Determine the (x, y) coordinate at the center of the cell enclosing the given text.  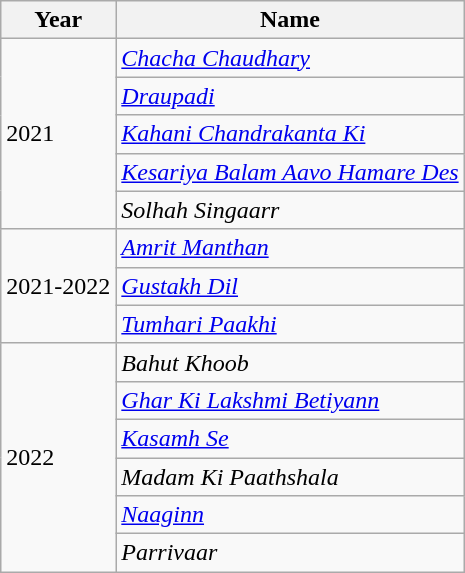
Madam Ki Paathshala (290, 477)
Draupadi (290, 96)
Bahut Khoob (290, 362)
2021 (58, 134)
Kesariya Balam Aavo Hamare Des (290, 172)
Gustakh Dil (290, 286)
Parrivaar (290, 553)
Kahani Chandrakanta Ki (290, 134)
Solhah Singaarr (290, 210)
Ghar Ki Lakshmi Betiyann (290, 400)
2022 (58, 457)
Year (58, 20)
Naaginn (290, 515)
Chacha Chaudhary (290, 58)
Kasamh Se (290, 438)
2021-2022 (58, 286)
Amrit Manthan (290, 248)
Name (290, 20)
Tumhari Paakhi (290, 324)
